Provide the [x, y] coordinate of the cell's center where the given text is located.  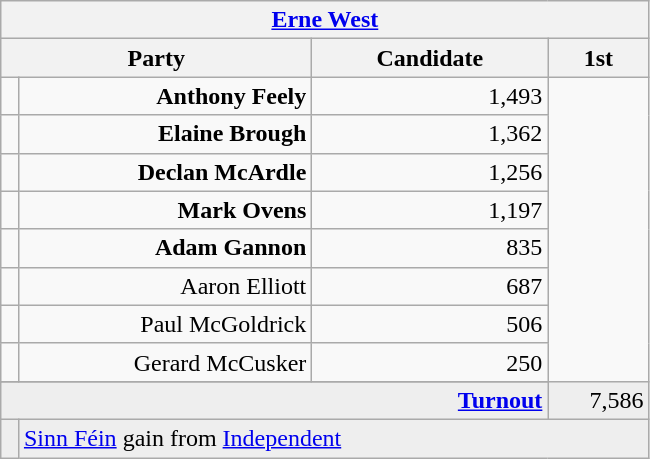
Aaron Elliott [164, 286]
1,197 [430, 210]
Adam Gannon [164, 248]
Mark Ovens [164, 210]
1,362 [430, 134]
Elaine Brough [164, 134]
1,493 [430, 96]
1,256 [430, 172]
506 [430, 324]
Anthony Feely [164, 96]
Erne West [325, 20]
1st [598, 58]
Party [156, 58]
Paul McGoldrick [164, 324]
250 [430, 362]
Gerard McCusker [164, 362]
687 [430, 286]
835 [430, 248]
Sinn Féin gain from Independent [334, 438]
7,586 [598, 400]
Declan McArdle [164, 172]
Candidate [430, 58]
Turnout [274, 400]
